Capture the cell that displays the provided text and extract its [x, y] central coordinate. 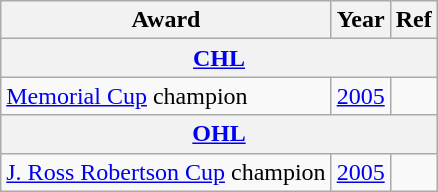
OHL [219, 134]
Year [360, 20]
J. Ross Robertson Cup champion [166, 172]
Award [166, 20]
CHL [219, 58]
Memorial Cup champion [166, 96]
Ref [414, 20]
